Scan for the cell matching the given text and deliver its [X, Y] coordinate at center. 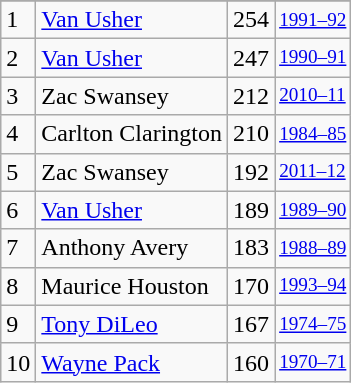
10 [18, 362]
212 [252, 96]
2010–11 [313, 96]
183 [252, 248]
Anthony Avery [132, 248]
192 [252, 172]
2 [18, 58]
254 [252, 20]
Carlton Clarington [132, 134]
1993–94 [313, 286]
Maurice Houston [132, 286]
1988–89 [313, 248]
8 [18, 286]
160 [252, 362]
189 [252, 210]
9 [18, 324]
167 [252, 324]
1974–75 [313, 324]
2011–12 [313, 172]
3 [18, 96]
170 [252, 286]
210 [252, 134]
1970–71 [313, 362]
1984–85 [313, 134]
247 [252, 58]
5 [18, 172]
4 [18, 134]
7 [18, 248]
1991–92 [313, 20]
Tony DiLeo [132, 324]
6 [18, 210]
Wayne Pack [132, 362]
1 [18, 20]
1990–91 [313, 58]
1989–90 [313, 210]
